Identify which cell holds the provided text, then report its (x, y) central coordinate. 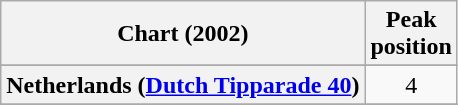
Netherlands (Dutch Tipparade 40) (183, 85)
Peakposition (411, 34)
4 (411, 85)
Chart (2002) (183, 34)
